Pinpoint the cell where the given text exists, returning its (x, y) midpoint coordinate. 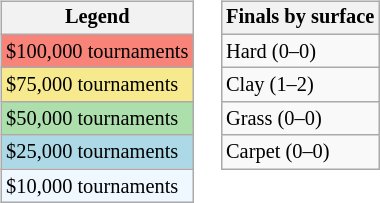
Legend (97, 18)
$25,000 tournaments (97, 152)
Finals by surface (300, 18)
Hard (0–0) (300, 51)
$100,000 tournaments (97, 51)
$10,000 tournaments (97, 186)
Clay (1–2) (300, 85)
$50,000 tournaments (97, 119)
Grass (0–0) (300, 119)
$75,000 tournaments (97, 85)
Carpet (0–0) (300, 152)
